Capture the cell that displays the provided text and extract its [x, y] central coordinate. 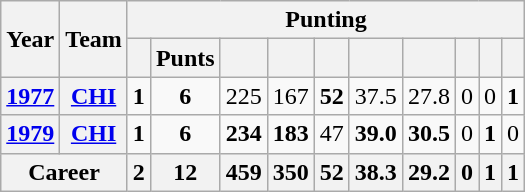
Team [94, 39]
47 [332, 134]
167 [290, 96]
183 [290, 134]
Punts [185, 58]
39.0 [376, 134]
Punting [326, 20]
1977 [30, 96]
29.2 [428, 172]
234 [244, 134]
12 [185, 172]
2 [138, 172]
27.8 [428, 96]
1979 [30, 134]
30.5 [428, 134]
459 [244, 172]
37.5 [376, 96]
38.3 [376, 172]
225 [244, 96]
Career [64, 172]
350 [290, 172]
Year [30, 39]
